Return [X, Y] of the center of cell containing provided text 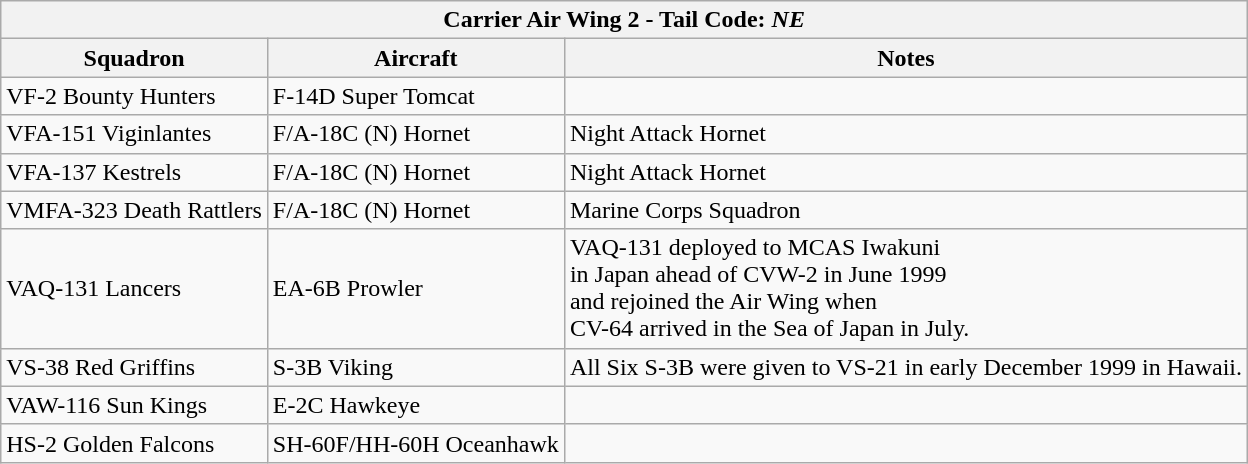
Marine Corps Squadron [906, 210]
VAQ-131 Lancers [134, 288]
HS-2 Golden Falcons [134, 443]
Squadron [134, 58]
E-2C Hawkeye [416, 405]
Notes [906, 58]
VFA-151 Viginlantes [134, 134]
Aircraft [416, 58]
Carrier Air Wing 2 - Tail Code: NE [624, 20]
VF-2 Bounty Hunters [134, 96]
SH-60F/HH-60H Oceanhawk [416, 443]
VFA-137 Kestrels [134, 172]
VMFA-323 Death Rattlers [134, 210]
F-14D Super Tomcat [416, 96]
S-3B Viking [416, 367]
VAQ-131 deployed to MCAS Iwakuniin Japan ahead of CVW-2 in June 1999and rejoined the Air Wing whenCV-64 arrived in the Sea of Japan in July. [906, 288]
All Six S-3B were given to VS-21 in early December 1999 in Hawaii. [906, 367]
VS-38 Red Griffins [134, 367]
VAW-116 Sun Kings [134, 405]
EA-6B Prowler [416, 288]
